Identify which cell holds the provided text, then report its (X, Y) central coordinate. 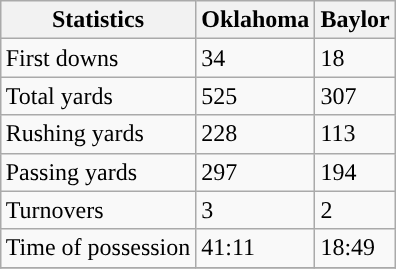
41:11 (256, 248)
Statistics (98, 20)
Turnovers (98, 210)
Passing yards (98, 172)
Rushing yards (98, 134)
First downs (98, 58)
18:49 (355, 248)
Oklahoma (256, 20)
194 (355, 172)
307 (355, 96)
2 (355, 210)
228 (256, 134)
Baylor (355, 20)
3 (256, 210)
525 (256, 96)
113 (355, 134)
Total yards (98, 96)
34 (256, 58)
Time of possession (98, 248)
18 (355, 58)
297 (256, 172)
